Scan for the cell matching the given text and deliver its [x, y] coordinate at center. 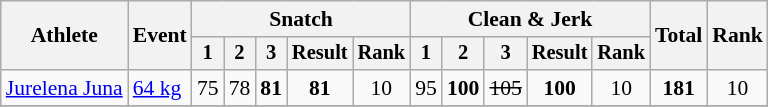
Athlete [64, 36]
181 [678, 88]
78 [240, 88]
Event [160, 36]
Clean & Jerk [530, 19]
Snatch [301, 19]
75 [208, 88]
105 [506, 88]
64 kg [160, 88]
Total [678, 36]
Jurelena Juna [64, 88]
95 [426, 88]
